For the text-containing cell, return its midpoint in [X, Y] coordinate format. 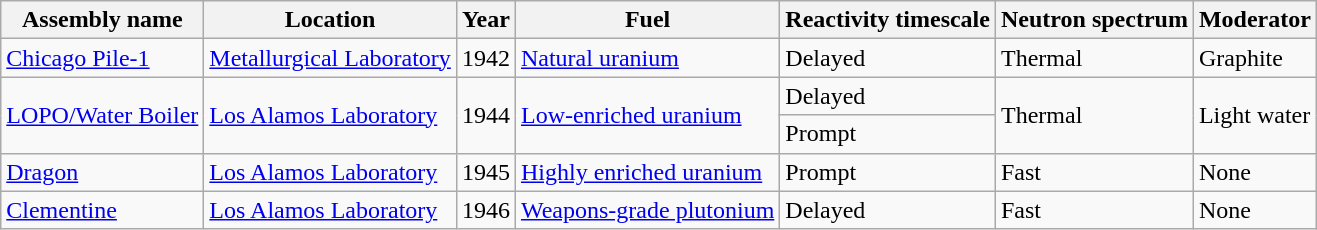
1946 [486, 210]
Weapons-grade plutonium [647, 210]
Moderator [1254, 20]
Fuel [647, 20]
Graphite [1254, 58]
Light water [1254, 115]
Low-enriched uranium [647, 115]
Reactivity timescale [888, 20]
1945 [486, 172]
Clementine [102, 210]
1944 [486, 115]
1942 [486, 58]
Year [486, 20]
Assembly name [102, 20]
Location [330, 20]
Chicago Pile-1 [102, 58]
Highly enriched uranium [647, 172]
LOPO/Water Boiler [102, 115]
Metallurgical Laboratory [330, 58]
Neutron spectrum [1094, 20]
Dragon [102, 172]
Natural uranium [647, 58]
